Return the (x, y) coordinate for the center point of the cell that contains the specified text.  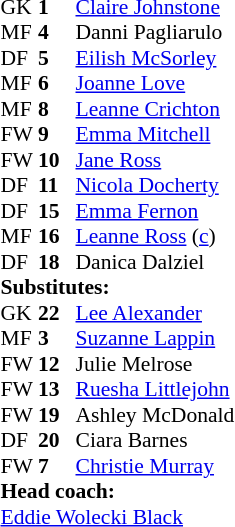
15 (57, 211)
GK (19, 313)
5 (57, 58)
7 (57, 466)
20 (57, 441)
8 (57, 109)
10 (57, 160)
18 (57, 262)
19 (57, 415)
9 (57, 135)
6 (57, 83)
12 (57, 364)
13 (57, 389)
4 (57, 33)
22 (57, 313)
3 (57, 339)
16 (57, 237)
11 (57, 185)
